Find where the given text appears and provide that cell's center as [x, y] coordinate. 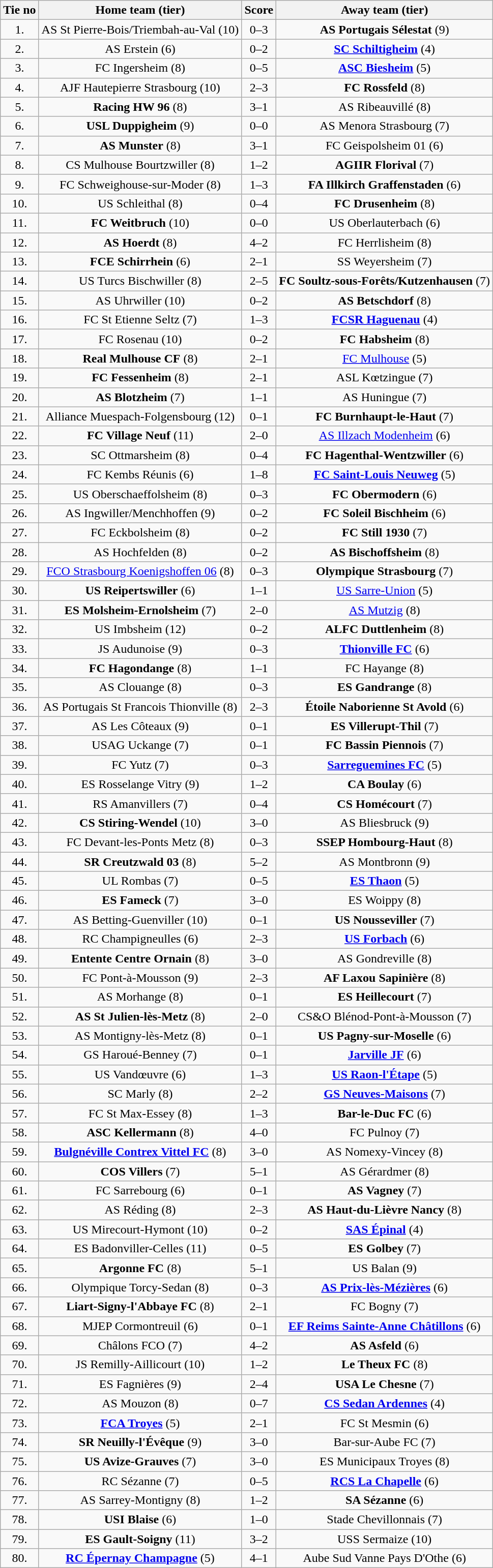
AS Ingwiller/Menchhoffen (9) [140, 513]
5–2 [259, 862]
2. [19, 49]
ALFC Duttlenheim (8) [385, 629]
Liart-Signy-l'Abbaye FC (8) [140, 1307]
3–2 [259, 1539]
40. [19, 784]
Score [259, 10]
AS Réding (8) [140, 1210]
SA Sézanne (6) [385, 1500]
77. [19, 1500]
79. [19, 1539]
67. [19, 1307]
Étoile Naborienne St Avold (6) [385, 707]
49. [19, 958]
FC Hagenthal-Wentzwiller (6) [385, 455]
FC Geispolsheim 01 (6) [385, 145]
AS Bischoffsheim (8) [385, 552]
FC Rosenau (10) [140, 339]
73. [19, 1423]
9. [19, 184]
35. [19, 687]
18. [19, 358]
58. [19, 1132]
FCSR Haguenau (4) [385, 320]
US Forbach (6) [385, 939]
AJF Hautepierre Strasbourg (10) [140, 87]
1. [19, 29]
68. [19, 1326]
US Imbsheim (12) [140, 629]
45. [19, 881]
US Avize-Grauves (7) [140, 1461]
FC St Etienne Seltz (7) [140, 320]
ES Gandrange (8) [385, 687]
2–4 [259, 1384]
59. [19, 1152]
ES Woippy (8) [385, 900]
US Vandœuvre (6) [140, 1074]
USL Duppigheim (9) [140, 126]
CS Homécourt (7) [385, 803]
60. [19, 1171]
48. [19, 939]
50. [19, 978]
FC Hagondange (8) [140, 668]
AF Laxou Sapinière (8) [385, 978]
FC Burnhaupt-le-Haut (7) [385, 416]
FC Eckbolsheim (8) [140, 532]
AS Asfeld (6) [385, 1345]
FC Soleil Bischheim (6) [385, 513]
2–2 [259, 1094]
Tie no [19, 10]
RC Champigneulles (6) [140, 939]
5. [19, 107]
26. [19, 513]
AS Uhrwiller (10) [140, 300]
16. [19, 320]
SC Ottmarsheim (8) [140, 455]
GS Neuves-Maisons (7) [385, 1094]
USA Le Chesne (7) [385, 1384]
FC Bassin Piennois (7) [385, 745]
43. [19, 842]
Châlons FCO (7) [140, 1345]
1–8 [259, 474]
23. [19, 455]
14. [19, 281]
US Oberschaeffolsheim (8) [140, 494]
ES Fameck (7) [140, 900]
Racing HW 96 (8) [140, 107]
AS Portugais St Francois Thionville (8) [140, 707]
RS Amanvillers (7) [140, 803]
FC Obermodern (6) [385, 494]
70. [19, 1365]
RC Épernay Champagne (5) [140, 1558]
6. [19, 126]
4. [19, 87]
51. [19, 997]
27. [19, 532]
62. [19, 1210]
AS Bliesbruck (9) [385, 823]
AS Hochfelden (8) [140, 552]
Real Mulhouse CF (8) [140, 358]
12. [19, 243]
44. [19, 862]
US Raon-l'Étape (5) [385, 1074]
Entente Centre Ornain (8) [140, 958]
FC Schweighouse-sur-Moder (8) [140, 184]
AS Betting-Guenviller (10) [140, 920]
46. [19, 900]
USS Sermaize (10) [385, 1539]
FC St Mesmin (6) [385, 1423]
22. [19, 436]
15. [19, 300]
10. [19, 203]
69. [19, 1345]
FC Mulhouse (5) [385, 358]
ES Badonviller-Celles (11) [140, 1249]
COS Villers (7) [140, 1171]
AS Morhange (8) [140, 997]
11. [19, 223]
AS Portugais Sélestat (9) [385, 29]
UL Rombas (7) [140, 881]
USI Blaise (6) [140, 1520]
FCA Troyes (5) [140, 1423]
FC Soultz-sous-Forêts/Kutzenhausen (7) [385, 281]
ES Golbey (7) [385, 1249]
FC St Max-Essey (8) [140, 1113]
FC Bogny (7) [385, 1307]
SSEP Hombourg-Haut (8) [385, 842]
FC Herrlisheim (8) [385, 243]
AS Huningue (7) [385, 397]
AS Montigny-lès-Metz (8) [140, 1036]
33. [19, 649]
FC Sarrebourg (6) [140, 1191]
0–7 [259, 1403]
ES Gault-Soigny (11) [140, 1539]
AS Menora Strasbourg (7) [385, 126]
AS Sarrey-Montigny (8) [140, 1500]
AS Mouzon (8) [140, 1403]
AS Clouange (8) [140, 687]
Olympique Strasbourg (7) [385, 571]
30. [19, 591]
4–0 [259, 1132]
56. [19, 1094]
ASL Kœtzingue (7) [385, 378]
75. [19, 1461]
Aube Sud Vanne Pays D'Othe (6) [385, 1558]
SS Weyersheim (7) [385, 262]
31. [19, 610]
AS Nomexy-Vincey (8) [385, 1152]
AS Gondreville (8) [385, 958]
53. [19, 1036]
FC Pont-à-Mousson (9) [140, 978]
US Oberlauterbach (6) [385, 223]
76. [19, 1481]
JS Audunoise (9) [140, 649]
Bar-le-Duc FC (6) [385, 1113]
FA Illkirch Graffenstaden (6) [385, 184]
61. [19, 1191]
74. [19, 1442]
38. [19, 745]
36. [19, 707]
Bar-sur-Aube FC (7) [385, 1442]
Alliance Muespach-Folgensbourg (12) [140, 416]
AS Prix-lès-Mézières (6) [385, 1287]
Thionville FC (6) [385, 649]
AS Ribeauvillé (8) [385, 107]
ES Molsheim-Ernolsheim (7) [140, 610]
FC Ingersheim (8) [140, 68]
Olympique Torcy-Sedan (8) [140, 1287]
41. [19, 803]
AS Les Côteaux (9) [140, 726]
Sarreguemines FC (5) [385, 765]
Bulgnéville Contrex Vittel FC (8) [140, 1152]
SAS Épinal (4) [385, 1229]
US Reipertswiller (6) [140, 591]
7. [19, 145]
1–0 [259, 1520]
US Schleithal (8) [140, 203]
FC Still 1930 (7) [385, 532]
ES Heillecourt (7) [385, 997]
CS Mulhouse Bourtzwiller (8) [140, 165]
3. [19, 68]
Away team (tier) [385, 10]
Stade Chevillonnais (7) [385, 1520]
57. [19, 1113]
21. [19, 416]
CS Stiring-Wendel (10) [140, 823]
GS Haroué-Benney (7) [140, 1055]
SR Neuilly-l'Évêque (9) [140, 1442]
AS Erstein (6) [140, 49]
2–5 [259, 281]
64. [19, 1249]
55. [19, 1074]
Home team (tier) [140, 10]
ASC Biesheim (5) [385, 68]
71. [19, 1384]
78. [19, 1520]
FC Village Neuf (11) [140, 436]
FC Pulnoy (7) [385, 1132]
80. [19, 1558]
63. [19, 1229]
25. [19, 494]
US Mirecourt-Hymont (10) [140, 1229]
AS Blotzheim (7) [140, 397]
Le Theux FC (8) [385, 1365]
FC Habsheim (8) [385, 339]
CS Sedan Ardennes (4) [385, 1403]
52. [19, 1016]
CS&O Blénod-Pont-à-Mousson (7) [385, 1016]
EF Reims Sainte-Anne Châtillons (6) [385, 1326]
US Sarre-Union (5) [385, 591]
US Turcs Bischwiller (8) [140, 281]
ES Municipaux Troyes (8) [385, 1461]
RC Sézanne (7) [140, 1481]
29. [19, 571]
MJEP Cormontreuil (6) [140, 1326]
FC Devant-les-Ponts Metz (8) [140, 842]
72. [19, 1403]
SC Marly (8) [140, 1094]
32. [19, 629]
FC Yutz (7) [140, 765]
37. [19, 726]
RCS La Chapelle (6) [385, 1481]
28. [19, 552]
AS Munster (8) [140, 145]
65. [19, 1268]
13. [19, 262]
ES Thaon (5) [385, 881]
24. [19, 474]
47. [19, 920]
FC Fessenheim (8) [140, 378]
AS St Julien-lès-Metz (8) [140, 1016]
FCE Schirrhein (6) [140, 262]
4–1 [259, 1558]
FC Kembs Réunis (6) [140, 474]
AS Gérardmer (8) [385, 1171]
AS Hoerdt (8) [140, 243]
FC Rossfeld (8) [385, 87]
54. [19, 1055]
JS Remilly-Aillicourt (10) [140, 1365]
SR Creutzwald 03 (8) [140, 862]
42. [19, 823]
Jarville JF (6) [385, 1055]
66. [19, 1287]
FC Drusenheim (8) [385, 203]
Argonne FC (8) [140, 1268]
ASC Kellermann (8) [140, 1132]
19. [19, 378]
17. [19, 339]
ES Fagnières (9) [140, 1384]
AS Illzach Modenheim (6) [385, 436]
FCO Strasbourg Koenigshoffen 06 (8) [140, 571]
AS Montbronn (9) [385, 862]
ES Rosselange Vitry (9) [140, 784]
AS St Pierre-Bois/Triembah-au-Val (10) [140, 29]
FC Hayange (8) [385, 668]
39. [19, 765]
FC Weitbruch (10) [140, 223]
SC Schiltigheim (4) [385, 49]
US Pagny-sur-Moselle (6) [385, 1036]
20. [19, 397]
FC Saint-Louis Neuweg (5) [385, 474]
AS Vagney (7) [385, 1191]
8. [19, 165]
AGIIR Florival (7) [385, 165]
34. [19, 668]
AS Haut-du-Lièvre Nancy (8) [385, 1210]
US Balan (9) [385, 1268]
AS Betschdorf (8) [385, 300]
US Nousseviller (7) [385, 920]
CA Boulay (6) [385, 784]
ES Villerupt-Thil (7) [385, 726]
USAG Uckange (7) [140, 745]
AS Mutzig (8) [385, 610]
